For the text-containing cell, return its midpoint in [X, Y] coordinate format. 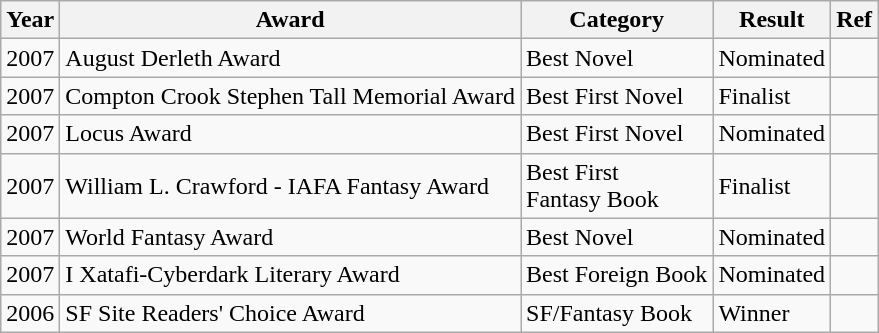
SF Site Readers' Choice Award [290, 313]
Best FirstFantasy Book [616, 186]
2006 [30, 313]
SF/Fantasy Book [616, 313]
Best Foreign Book [616, 275]
Winner [772, 313]
William L. Crawford - IAFA Fantasy Award [290, 186]
I Xatafi-Cyberdark Literary Award [290, 275]
Ref [854, 20]
Year [30, 20]
Locus Award [290, 134]
Category [616, 20]
Compton Crook Stephen Tall Memorial Award [290, 96]
World Fantasy Award [290, 237]
Result [772, 20]
August Derleth Award [290, 58]
Award [290, 20]
